Output the [x, y] coordinate of the center of the cell containing the given text.  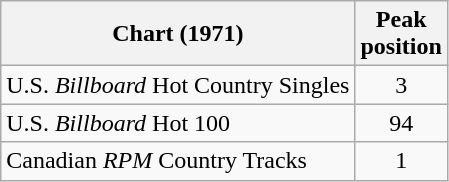
U.S. Billboard Hot 100 [178, 123]
3 [401, 85]
1 [401, 161]
Peakposition [401, 34]
U.S. Billboard Hot Country Singles [178, 85]
Chart (1971) [178, 34]
94 [401, 123]
Canadian RPM Country Tracks [178, 161]
